Output the (X, Y) coordinate of the center of the cell containing the given text.  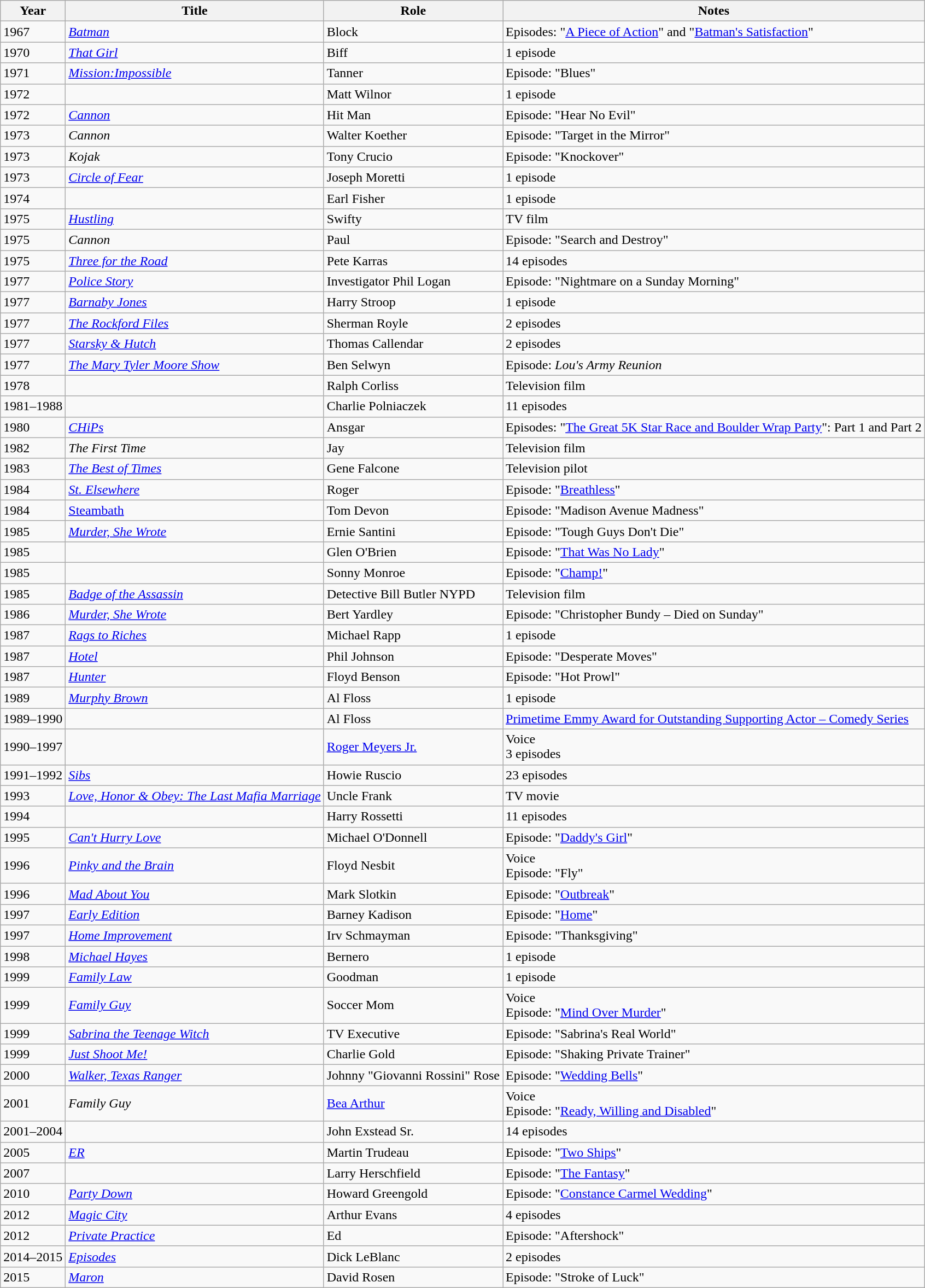
Ralph Corliss (413, 386)
Episode: "Breathless" (714, 489)
St. Elsewhere (195, 489)
Mark Slotkin (413, 894)
Episode: "Knockover" (714, 156)
Pinky and the Brain (195, 865)
The Rockford Files (195, 323)
Episode: "Desperate Moves" (714, 656)
Martin Trudeau (413, 1152)
Bea Arthur (413, 1104)
Phil Johnson (413, 656)
Episode: "Two Ships" (714, 1152)
Barney Kadison (413, 914)
Episode: "Hear No Evil" (714, 115)
1986 (33, 615)
Charlie Polniaczek (413, 406)
TV Executive (413, 1034)
Episode: "Nightmare on a Sunday Morning" (714, 282)
Tom Devon (413, 510)
1998 (33, 957)
Mission:Impossible (195, 73)
Block (413, 32)
Swifty (413, 219)
Tanner (413, 73)
VoiceEpisode: "Ready, Willing and Disabled" (714, 1104)
Episode: "Daddy's Girl" (714, 837)
Episode: "Stroke of Luck" (714, 1277)
Matt Wilnor (413, 94)
Maron (195, 1277)
John Exstead Sr. (413, 1132)
Mad About You (195, 894)
David Rosen (413, 1277)
Hunter (195, 677)
1970 (33, 53)
Primetime Emmy Award for Outstanding Supporting Actor – Comedy Series (714, 719)
VoiceEpisode: "Fly" (714, 865)
Ben Selwyn (413, 365)
Sonny Monroe (413, 573)
1967 (33, 32)
Voice3 episodes (714, 747)
Sabrina the Teenage Witch (195, 1034)
Magic City (195, 1215)
ER (195, 1152)
Notes (714, 11)
1980 (33, 427)
Soccer Mom (413, 1005)
23 episodes (714, 775)
1990–1997 (33, 747)
1982 (33, 448)
CHiPs (195, 427)
Home Improvement (195, 935)
Pete Karras (413, 261)
2005 (33, 1152)
Howard Greengold (413, 1194)
1993 (33, 796)
Earl Fisher (413, 198)
Episode: "Home" (714, 914)
Private Practice (195, 1235)
Episode: "Target in the Mirror" (714, 136)
Sherman Royle (413, 323)
Bert Yardley (413, 615)
2001 (33, 1104)
1994 (33, 817)
Kojak (195, 156)
Episode: "Hot Prowl" (714, 677)
Steambath (195, 510)
Episode: "Wedding Bells" (714, 1075)
Episode: "Search and Destroy" (714, 240)
1995 (33, 837)
Thomas Callendar (413, 344)
Uncle Frank (413, 796)
Roger Meyers Jr. (413, 747)
Episode: Lou's Army Reunion (714, 365)
Ernie Santini (413, 531)
Hotel (195, 656)
Ansgar (413, 427)
Ed (413, 1235)
Early Edition (195, 914)
Glen O'Brien (413, 552)
The Best of Times (195, 469)
Episode: "Shaking Private Trainer" (714, 1054)
Howie Ruscio (413, 775)
Badge of the Assassin (195, 593)
TV movie (714, 796)
Charlie Gold (413, 1054)
2010 (33, 1194)
Episode: "Constance Carmel Wedding" (714, 1194)
Johnny "Giovanni Rossini" Rose (413, 1075)
2015 (33, 1277)
1978 (33, 386)
Episodes: "A Piece of Action" and "Batman's Satisfaction" (714, 32)
4 episodes (714, 1215)
Michael Rapp (413, 636)
2000 (33, 1075)
Barnaby Jones (195, 302)
Biff (413, 53)
Television pilot (714, 469)
Harry Stroop (413, 302)
Year (33, 11)
Michael O'Donnell (413, 837)
Goodman (413, 977)
Episode: "Christopher Bundy – Died on Sunday" (714, 615)
Paul (413, 240)
Detective Bill Butler NYPD (413, 593)
Dick LeBlanc (413, 1256)
Investigator Phil Logan (413, 282)
Episode: "Sabrina's Real World" (714, 1034)
1974 (33, 198)
1991–1992 (33, 775)
1981–1988 (33, 406)
Larry Herschfield (413, 1173)
Irv Schmayman (413, 935)
1983 (33, 469)
Episode: "Blues" (714, 73)
Floyd Benson (413, 677)
1971 (33, 73)
Rags to Riches (195, 636)
Walker, Texas Ranger (195, 1075)
Episode: "Thanksgiving" (714, 935)
Episode: "Madison Avenue Madness" (714, 510)
Episodes (195, 1256)
Episode: "That Was No Lady" (714, 552)
Police Story (195, 282)
Title (195, 11)
Gene Falcone (413, 469)
2007 (33, 1173)
Jay (413, 448)
That Girl (195, 53)
1989–1990 (33, 719)
Family Law (195, 977)
2001–2004 (33, 1132)
Can't Hurry Love (195, 837)
Tony Crucio (413, 156)
The Mary Tyler Moore Show (195, 365)
Three for the Road (195, 261)
Joseph Moretti (413, 177)
1989 (33, 698)
Floyd Nesbit (413, 865)
Walter Koether (413, 136)
2014–2015 (33, 1256)
The First Time (195, 448)
Roger (413, 489)
TV film (714, 219)
Hit Man (413, 115)
Hustling (195, 219)
Circle of Fear (195, 177)
Arthur Evans (413, 1215)
Role (413, 11)
Party Down (195, 1194)
Batman (195, 32)
VoiceEpisode: "Mind Over Murder" (714, 1005)
Sibs (195, 775)
Murphy Brown (195, 698)
Michael Hayes (195, 957)
Harry Rossetti (413, 817)
Episode: "Outbreak" (714, 894)
Episode: "Aftershock" (714, 1235)
Episode: "The Fantasy" (714, 1173)
Love, Honor & Obey: The Last Mafia Marriage (195, 796)
Episode: "Champ!" (714, 573)
Bernero (413, 957)
Just Shoot Me! (195, 1054)
Starsky & Hutch (195, 344)
Episode: "Tough Guys Don't Die" (714, 531)
Episodes: "The Great 5K Star Race and Boulder Wrap Party": Part 1 and Part 2 (714, 427)
